Return (x, y) of the center of cell containing provided text 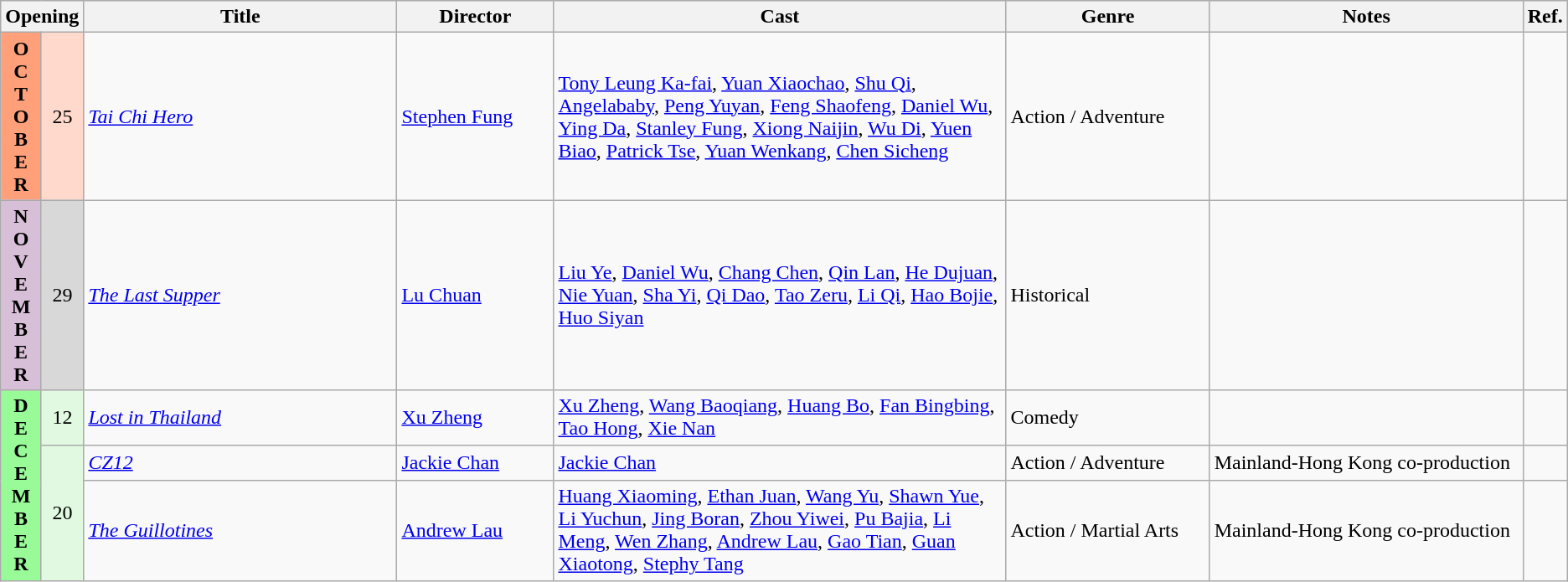
Director (476, 17)
Andrew Lau (476, 531)
Xu Zheng (476, 417)
Lost in Thailand (240, 417)
Stephen Fung (476, 116)
NOVEMBER (22, 295)
Opening (42, 17)
20 (62, 512)
29 (62, 295)
Xu Zheng, Wang Baoqiang, Huang Bo, Fan Bingbing, Tao Hong, Xie Nan (780, 417)
Notes (1366, 17)
The Guillotines (240, 531)
Liu Ye, Daniel Wu, Chang Chen, Qin Lan, He Dujuan, Nie Yuan, Sha Yi, Qi Dao, Tao Zeru, Li Qi, Hao Bojie, Huo Siyan (780, 295)
Cast (780, 17)
OCTOBER (22, 116)
Comedy (1107, 417)
Genre (1107, 17)
Ref. (1545, 17)
CZ12 (240, 462)
Lu Chuan (476, 295)
Action / Martial Arts (1107, 531)
12 (62, 417)
Title (240, 17)
Historical (1107, 295)
Tai Chi Hero (240, 116)
25 (62, 116)
DECEMBER (22, 486)
The Last Supper (240, 295)
